Capture the cell that displays the provided text and extract its [x, y] central coordinate. 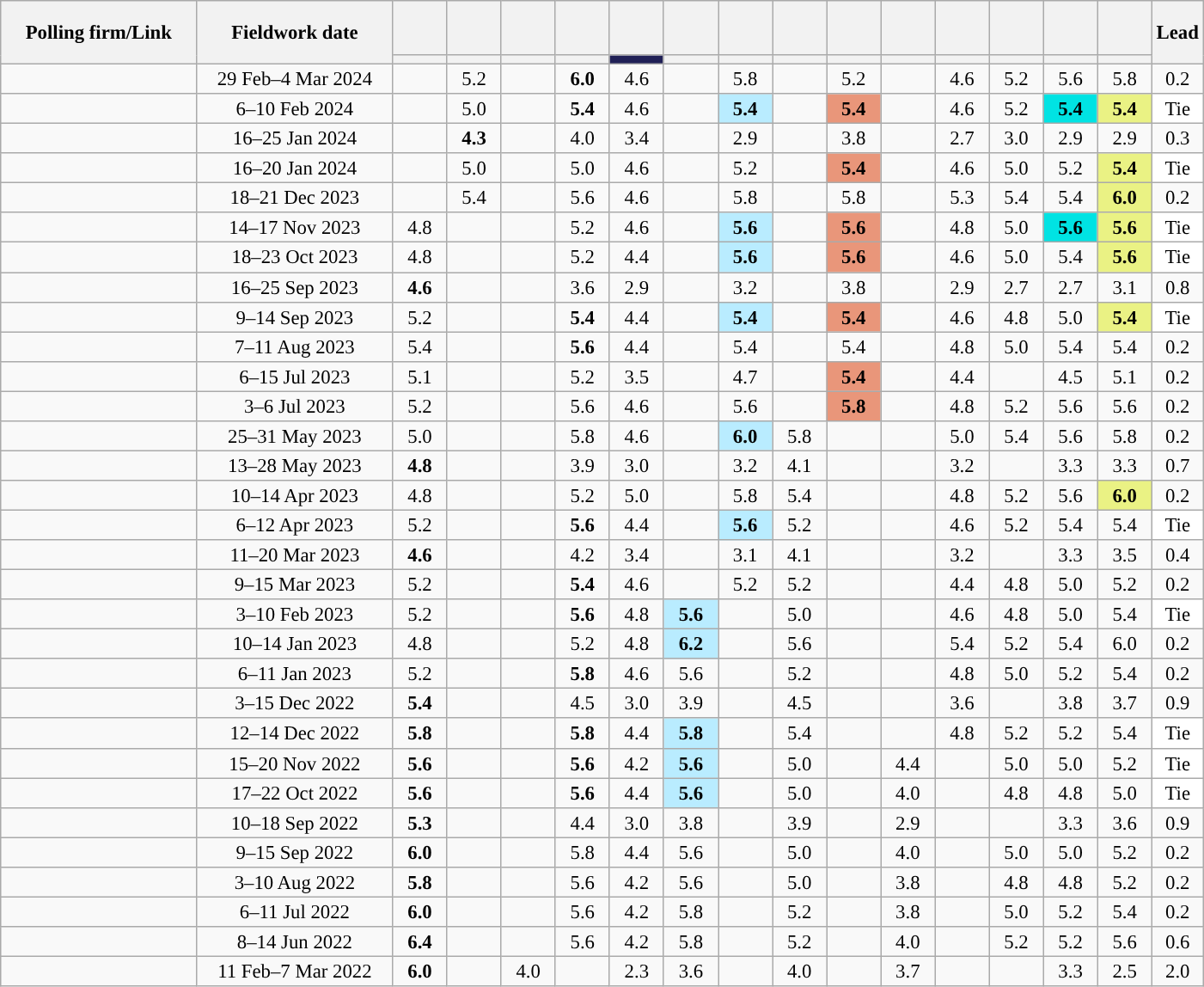
29 Feb–4 Mar 2024 [295, 79]
15–20 Nov 2022 [295, 763]
11 Feb–7 Mar 2022 [295, 972]
Polling firm/Link [99, 33]
0.7 [1177, 466]
2.5 [1124, 972]
14–17 Nov 2023 [295, 229]
13–28 May 2023 [295, 466]
10–14 Jan 2023 [295, 645]
16–20 Jan 2024 [295, 169]
16–25 Jan 2024 [295, 139]
6–11 Jul 2022 [295, 911]
6–11 Jan 2023 [295, 674]
10–18 Sep 2022 [295, 822]
0.3 [1177, 139]
3–10 Aug 2022 [295, 882]
6–15 Jul 2023 [295, 377]
6–10 Feb 2024 [295, 108]
6.2 [691, 645]
6–12 Apr 2023 [295, 524]
18–23 Oct 2023 [295, 258]
17–22 Oct 2022 [295, 793]
25–31 May 2023 [295, 437]
3–15 Dec 2022 [295, 703]
10–14 Apr 2023 [295, 495]
Lead [1177, 33]
7–11 Aug 2023 [295, 347]
9–15 Sep 2022 [295, 853]
6.4 [419, 942]
3–6 Jul 2023 [295, 406]
11–20 Mar 2023 [295, 555]
12–14 Dec 2022 [295, 734]
3–10 Feb 2023 [295, 614]
4.3 [474, 139]
9–15 Mar 2023 [295, 585]
8–14 Jun 2022 [295, 942]
18–21 Dec 2023 [295, 198]
9–14 Sep 2023 [295, 316]
4.7 [746, 377]
2.0 [1177, 972]
Fieldwork date [295, 33]
0.6 [1177, 942]
16–25 Sep 2023 [295, 287]
0.4 [1177, 555]
2.3 [636, 972]
0.8 [1177, 287]
